Return (X, Y) of the center of cell containing provided text 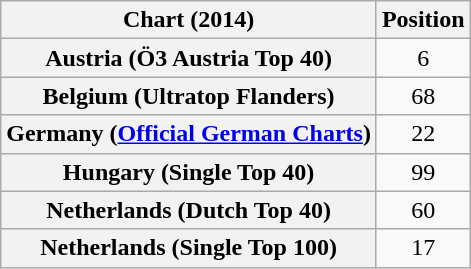
60 (423, 210)
Germany (Official German Charts) (189, 134)
Chart (2014) (189, 20)
99 (423, 172)
Hungary (Single Top 40) (189, 172)
Netherlands (Dutch Top 40) (189, 210)
Netherlands (Single Top 100) (189, 248)
Belgium (Ultratop Flanders) (189, 96)
68 (423, 96)
17 (423, 248)
6 (423, 58)
22 (423, 134)
Position (423, 20)
Austria (Ö3 Austria Top 40) (189, 58)
